Detect which cell encompasses the target text, then output its (X, Y) center coordinate. 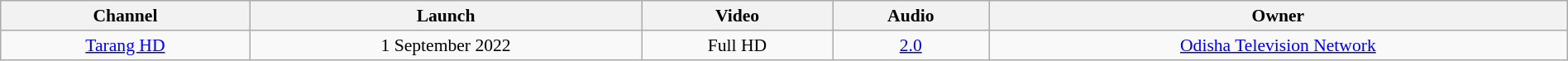
Video (738, 16)
Launch (446, 16)
Channel (126, 16)
Tarang HD (126, 45)
2.0 (911, 45)
Full HD (738, 45)
Odisha Television Network (1279, 45)
Owner (1279, 16)
Audio (911, 16)
1 September 2022 (446, 45)
